For the text-containing cell, return its midpoint in (x, y) coordinate format. 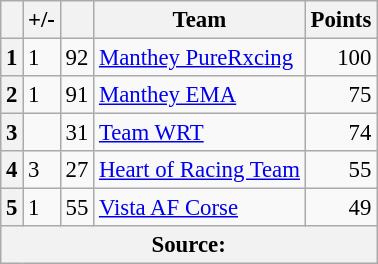
100 (340, 58)
Source: (189, 245)
Heart of Racing Team (200, 170)
5 (12, 208)
Team WRT (200, 133)
27 (76, 170)
+/- (42, 20)
75 (340, 95)
31 (76, 133)
Manthey PureRxcing (200, 58)
Points (340, 20)
4 (12, 170)
Team (200, 20)
74 (340, 133)
91 (76, 95)
Vista AF Corse (200, 208)
49 (340, 208)
2 (12, 95)
Manthey EMA (200, 95)
92 (76, 58)
